For the text-containing cell, return its midpoint in [X, Y] coordinate format. 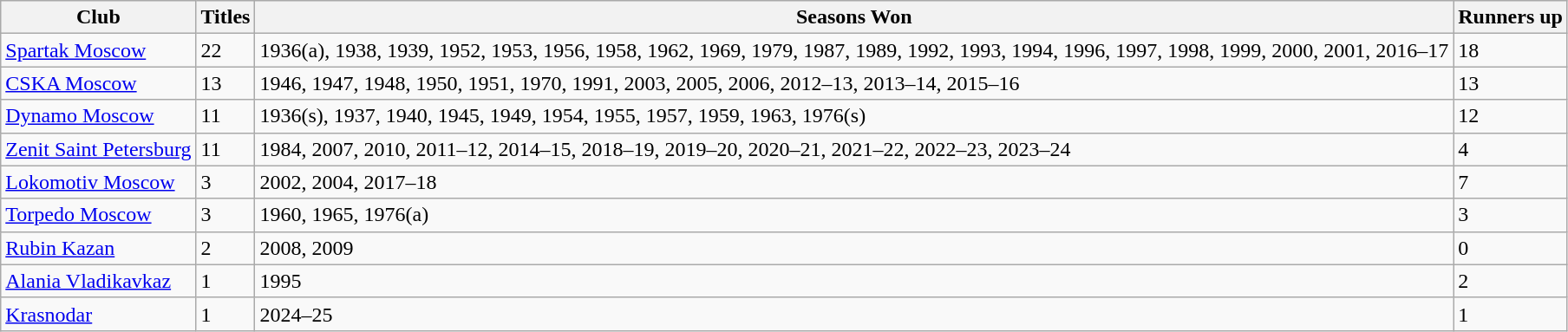
0 [1511, 248]
Torpedo Moscow [99, 215]
1946, 1947, 1948, 1950, 1951, 1970, 1991, 2003, 2005, 2006, 2012–13, 2013–14, 2015–16 [854, 83]
2002, 2004, 2017–18 [854, 182]
Alania Vladikavkaz [99, 281]
18 [1511, 50]
Lokomotiv Moscow [99, 182]
Rubin Kazan [99, 248]
12 [1511, 116]
Runners up [1511, 17]
Spartak Moscow [99, 50]
Titles [225, 17]
Club [99, 17]
7 [1511, 182]
Zenit Saint Petersburg [99, 149]
1995 [854, 281]
Dynamo Moscow [99, 116]
1960, 1965, 1976(a) [854, 215]
Krasnodar [99, 314]
1936(a), 1938, 1939, 1952, 1953, 1956, 1958, 1962, 1969, 1979, 1987, 1989, 1992, 1993, 1994, 1996, 1997, 1998, 1999, 2000, 2001, 2016–17 [854, 50]
2008, 2009 [854, 248]
CSKA Moscow [99, 83]
1984, 2007, 2010, 2011–12, 2014–15, 2018–19, 2019–20, 2020–21, 2021–22, 2022–23, 2023–24 [854, 149]
22 [225, 50]
Seasons Won [854, 17]
4 [1511, 149]
1936(s), 1937, 1940, 1945, 1949, 1954, 1955, 1957, 1959, 1963, 1976(s) [854, 116]
2024–25 [854, 314]
